Capture the cell that displays the provided text and extract its [x, y] central coordinate. 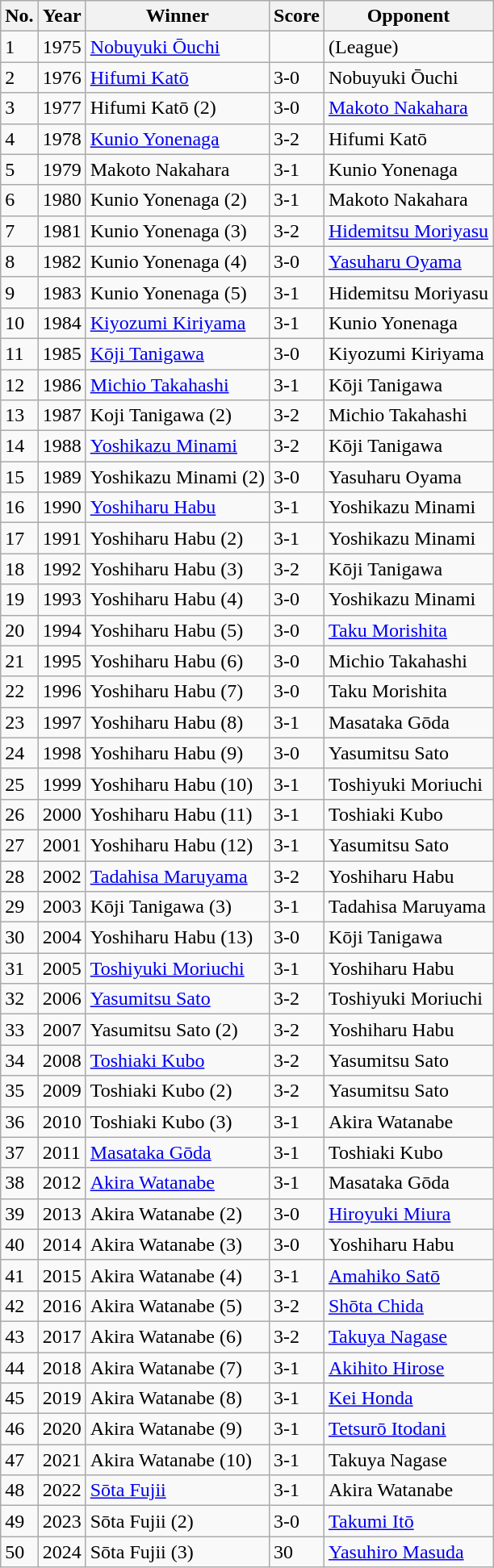
Yasumitsu Sato (2) [178, 1030]
Akira Watanabe (9) [178, 1429]
23 [19, 722]
Yoshiharu Habu (8) [178, 722]
Yoshiharu Habu (9) [178, 753]
1986 [61, 385]
24 [19, 753]
22 [19, 692]
21 [19, 661]
2004 [61, 938]
1995 [61, 661]
25 [19, 784]
2007 [61, 1030]
28 [19, 876]
Kunio Yonenaga (4) [178, 261]
48 [19, 1491]
1977 [61, 108]
Yoshikazu Minami (2) [178, 477]
1981 [61, 231]
15 [19, 477]
Sōta Fujii [178, 1491]
Yoshiharu Habu (6) [178, 661]
1985 [61, 353]
1975 [61, 47]
1987 [61, 416]
Akira Watanabe (4) [178, 1275]
1994 [61, 630]
1989 [61, 477]
18 [19, 569]
17 [19, 538]
7 [19, 231]
Year [61, 16]
8 [19, 261]
Kunio Yonenaga (3) [178, 231]
2006 [61, 999]
2010 [61, 1122]
3 [19, 108]
Akira Watanabe (10) [178, 1460]
2002 [61, 876]
50 [19, 1552]
1990 [61, 508]
Akira Watanabe (7) [178, 1368]
11 [19, 353]
2021 [61, 1460]
Kunio Yonenaga (2) [178, 200]
Amahiko Satō [408, 1275]
2016 [61, 1306]
Toshiaki Kubo (2) [178, 1091]
1997 [61, 722]
42 [19, 1306]
2011 [61, 1152]
9 [19, 292]
Akihito Hirose [408, 1368]
Sōta Fujii (3) [178, 1552]
Yoshiharu Habu (3) [178, 569]
Shōta Chida [408, 1306]
1991 [61, 538]
37 [19, 1152]
1999 [61, 784]
Akira Watanabe (5) [178, 1306]
35 [19, 1091]
2 [19, 77]
Score [297, 16]
46 [19, 1429]
26 [19, 814]
Yoshiharu Habu (12) [178, 845]
1998 [61, 753]
Akira Watanabe (8) [178, 1399]
Yoshiharu Habu (10) [178, 784]
6 [19, 200]
38 [19, 1183]
1992 [61, 569]
2024 [61, 1552]
29 [19, 907]
No. [19, 16]
2001 [61, 845]
5 [19, 169]
2017 [61, 1336]
40 [19, 1244]
47 [19, 1460]
2018 [61, 1368]
Akira Watanabe (2) [178, 1214]
Koji Tanigawa (2) [178, 416]
Kei Honda [408, 1399]
13 [19, 416]
Kunio Yonenaga (5) [178, 292]
1979 [61, 169]
Winner [178, 16]
41 [19, 1275]
1983 [61, 292]
Tetsurō Itodani [408, 1429]
2020 [61, 1429]
19 [19, 600]
12 [19, 385]
1978 [61, 139]
Yasuhiro Masuda [408, 1552]
27 [19, 845]
32 [19, 999]
45 [19, 1399]
2012 [61, 1183]
Kōji Tanigawa (3) [178, 907]
Yoshiharu Habu (13) [178, 938]
2014 [61, 1244]
2009 [61, 1091]
Yoshiharu Habu (11) [178, 814]
Yoshiharu Habu (4) [178, 600]
16 [19, 508]
2008 [61, 1060]
Yoshiharu Habu (5) [178, 630]
2003 [61, 907]
1993 [61, 600]
2019 [61, 1399]
2022 [61, 1491]
2005 [61, 968]
2023 [61, 1521]
Sōta Fujii (2) [178, 1521]
Takumi Itō [408, 1521]
44 [19, 1368]
1996 [61, 692]
10 [19, 323]
2000 [61, 814]
14 [19, 446]
(League) [408, 47]
Toshiaki Kubo (3) [178, 1122]
Hiroyuki Miura [408, 1214]
Akira Watanabe (3) [178, 1244]
Yoshiharu Habu (2) [178, 538]
Yoshiharu Habu (7) [178, 692]
1 [19, 47]
39 [19, 1214]
Opponent [408, 16]
1982 [61, 261]
4 [19, 139]
36 [19, 1122]
49 [19, 1521]
Hifumi Katō (2) [178, 108]
43 [19, 1336]
Akira Watanabe (6) [178, 1336]
34 [19, 1060]
1980 [61, 200]
20 [19, 630]
31 [19, 968]
2013 [61, 1214]
1988 [61, 446]
33 [19, 1030]
2015 [61, 1275]
1984 [61, 323]
1976 [61, 77]
